For the text-containing cell, return its midpoint in (X, Y) coordinate format. 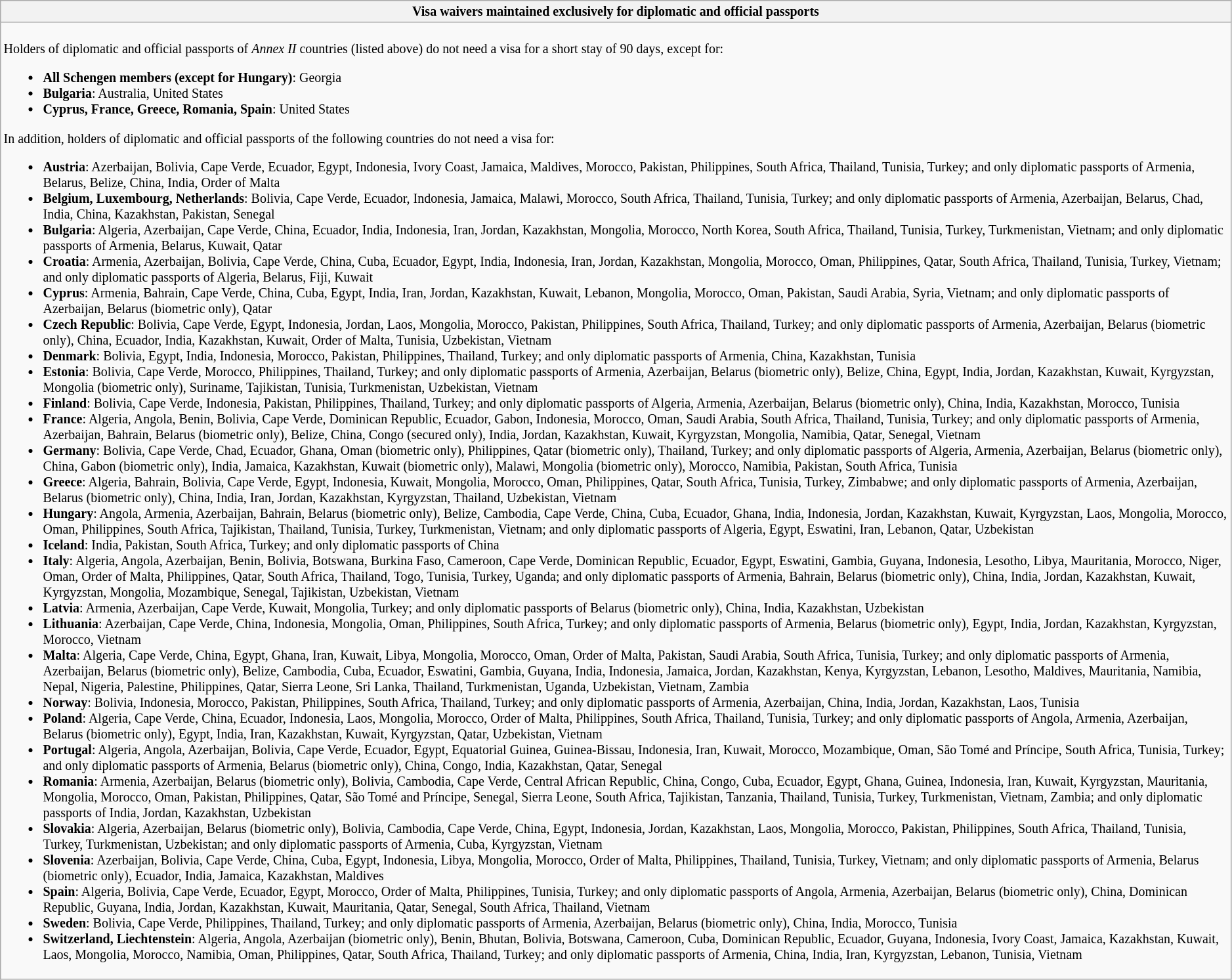
Visa waivers maintained exclusively for diplomatic and official passports (616, 12)
